Extract the [X, Y] coordinate from the center of the cell holding the provided text.  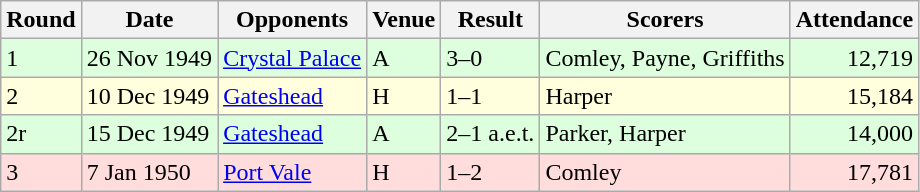
3 [41, 172]
14,000 [854, 134]
1 [41, 58]
1–2 [490, 172]
10 Dec 1949 [149, 96]
Parker, Harper [665, 134]
Crystal Palace [292, 58]
Attendance [854, 20]
Date [149, 20]
Comley, Payne, Griffiths [665, 58]
26 Nov 1949 [149, 58]
17,781 [854, 172]
15 Dec 1949 [149, 134]
7 Jan 1950 [149, 172]
15,184 [854, 96]
Result [490, 20]
Harper [665, 96]
2–1 a.e.t. [490, 134]
Port Vale [292, 172]
12,719 [854, 58]
Scorers [665, 20]
Round [41, 20]
3–0 [490, 58]
Opponents [292, 20]
Comley [665, 172]
2r [41, 134]
1–1 [490, 96]
Venue [404, 20]
2 [41, 96]
